For the text-containing cell, return its midpoint in (X, Y) coordinate format. 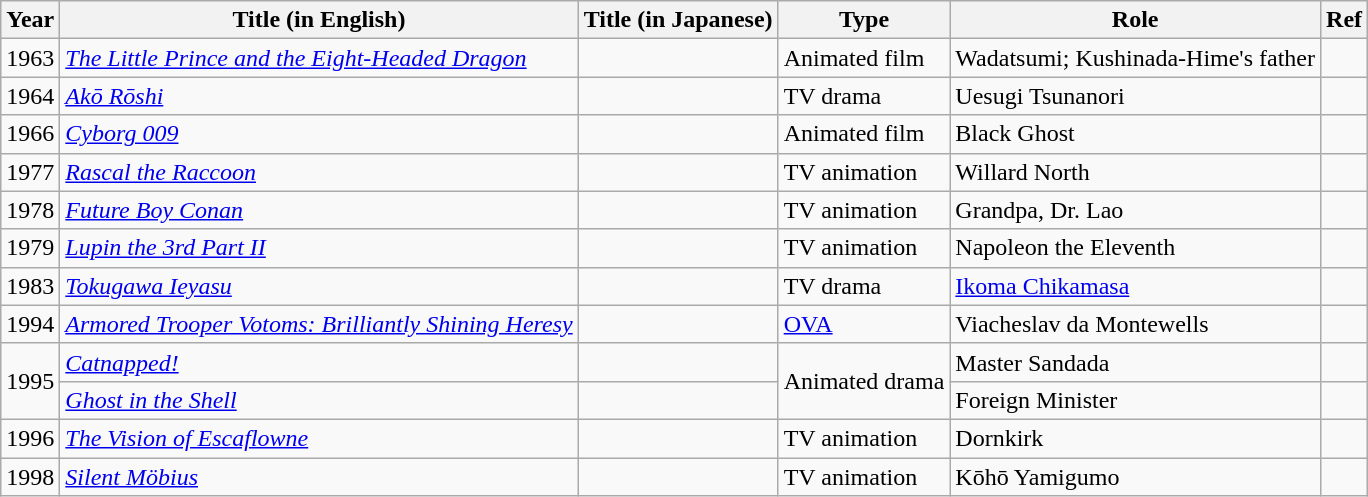
Wadatsumi; Kushinada-Hime's father (1136, 58)
Catnapped! (319, 362)
1977 (30, 172)
Black Ghost (1136, 134)
Dornkirk (1136, 438)
The Little Prince and the Eight-Headed Dragon (319, 58)
1994 (30, 324)
Uesugi Tsunanori (1136, 96)
Tokugawa Ieyasu (319, 286)
Napoleon the Eleventh (1136, 248)
Armored Trooper Votoms: Brilliantly Shining Heresy (319, 324)
Lupin the 3rd Part II (319, 248)
1983 (30, 286)
1979 (30, 248)
Willard North (1136, 172)
Ikoma Chikamasa (1136, 286)
Akō Rōshi (319, 96)
1966 (30, 134)
Grandpa, Dr. Lao (1136, 210)
The Vision of Escaflowne (319, 438)
Cyborg 009 (319, 134)
1964 (30, 96)
1996 (30, 438)
Kōhō Yamigumo (1136, 477)
Ref (1344, 20)
Rascal the Raccoon (319, 172)
Silent Möbius (319, 477)
1978 (30, 210)
Ghost in the Shell (319, 400)
Role (1136, 20)
1995 (30, 381)
Foreign Minister (1136, 400)
OVA (864, 324)
Year (30, 20)
Title (in Japanese) (678, 20)
Future Boy Conan (319, 210)
Viacheslav da Montewells (1136, 324)
1963 (30, 58)
Animated drama (864, 381)
Type (864, 20)
1998 (30, 477)
Title (in English) (319, 20)
Master Sandada (1136, 362)
